Detect which cell encompasses the target text, then output its (X, Y) center coordinate. 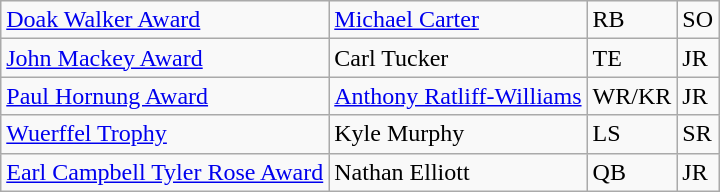
John Mackey Award (165, 58)
Kyle Murphy (458, 134)
Wuerffel Trophy (165, 134)
RB (632, 20)
WR/KR (632, 96)
Michael Carter (458, 20)
Earl Campbell Tyler Rose Award (165, 172)
SR (698, 134)
SO (698, 20)
Paul Hornung Award (165, 96)
Carl Tucker (458, 58)
TE (632, 58)
Anthony Ratliff-Williams (458, 96)
QB (632, 172)
Doak Walker Award (165, 20)
LS (632, 134)
Nathan Elliott (458, 172)
